Identify which cell holds the provided text, then report its (x, y) central coordinate. 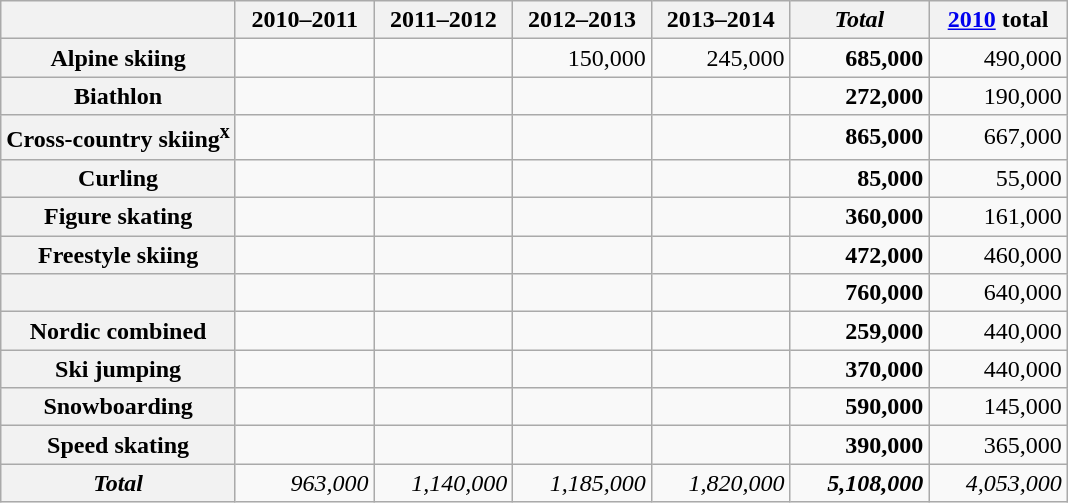
2013–2014 (720, 20)
1,820,000 (720, 483)
145,000 (998, 407)
Cross-country skiingx (118, 138)
Alpine skiing (118, 58)
2012–2013 (582, 20)
490,000 (998, 58)
2010 total (998, 20)
Biathlon (118, 96)
370,000 (860, 369)
667,000 (998, 138)
360,000 (860, 217)
Freestyle skiing (118, 255)
4,053,000 (998, 483)
161,000 (998, 217)
Curling (118, 178)
150,000 (582, 58)
390,000 (860, 445)
460,000 (998, 255)
85,000 (860, 178)
245,000 (720, 58)
Figure skating (118, 217)
472,000 (860, 255)
1,185,000 (582, 483)
685,000 (860, 58)
272,000 (860, 96)
2010–2011 (304, 20)
760,000 (860, 293)
Ski jumping (118, 369)
Speed skating (118, 445)
190,000 (998, 96)
2011–2012 (444, 20)
640,000 (998, 293)
865,000 (860, 138)
Snowboarding (118, 407)
Nordic combined (118, 331)
963,000 (304, 483)
5,108,000 (860, 483)
259,000 (860, 331)
1,140,000 (444, 483)
590,000 (860, 407)
55,000 (998, 178)
365,000 (998, 445)
